For the text-containing cell, return its midpoint in [X, Y] coordinate format. 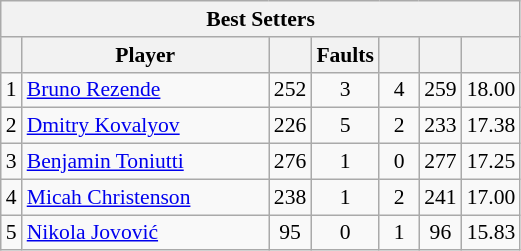
233 [440, 126]
95 [290, 233]
Player [146, 55]
Bruno Rezende [146, 90]
17.38 [492, 126]
238 [290, 197]
Nikola Jovović [146, 233]
252 [290, 90]
17.25 [492, 162]
Best Setters [261, 19]
17.00 [492, 197]
15.83 [492, 233]
241 [440, 197]
226 [290, 126]
276 [290, 162]
Benjamin Toniutti [146, 162]
18.00 [492, 90]
277 [440, 162]
Faults [345, 55]
Micah Christenson [146, 197]
96 [440, 233]
Dmitry Kovalyov [146, 126]
259 [440, 90]
